Scan for the cell matching the given text and deliver its [X, Y] coordinate at center. 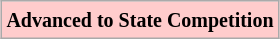
Advanced to State Competition [140, 20]
